Detect which cell encompasses the target text, then output its (X, Y) center coordinate. 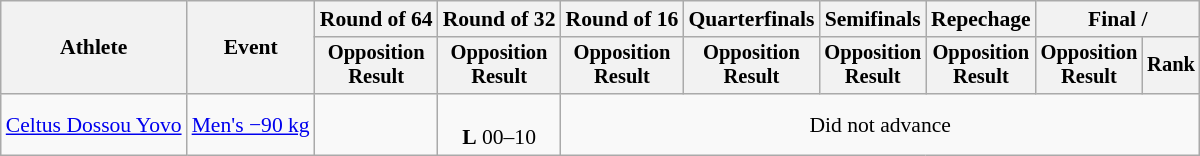
Celtus Dossou Yovo (94, 124)
Round of 32 (500, 19)
Rank (1171, 66)
Quarterfinals (751, 19)
Did not advance (880, 124)
Round of 64 (376, 19)
Final / (1118, 19)
Athlete (94, 48)
L 00–10 (500, 124)
Men's −90 kg (251, 124)
Repechage (981, 19)
Event (251, 48)
Semifinals (872, 19)
Round of 16 (622, 19)
